Output the (X, Y) coordinate of the center of the cell containing the given text.  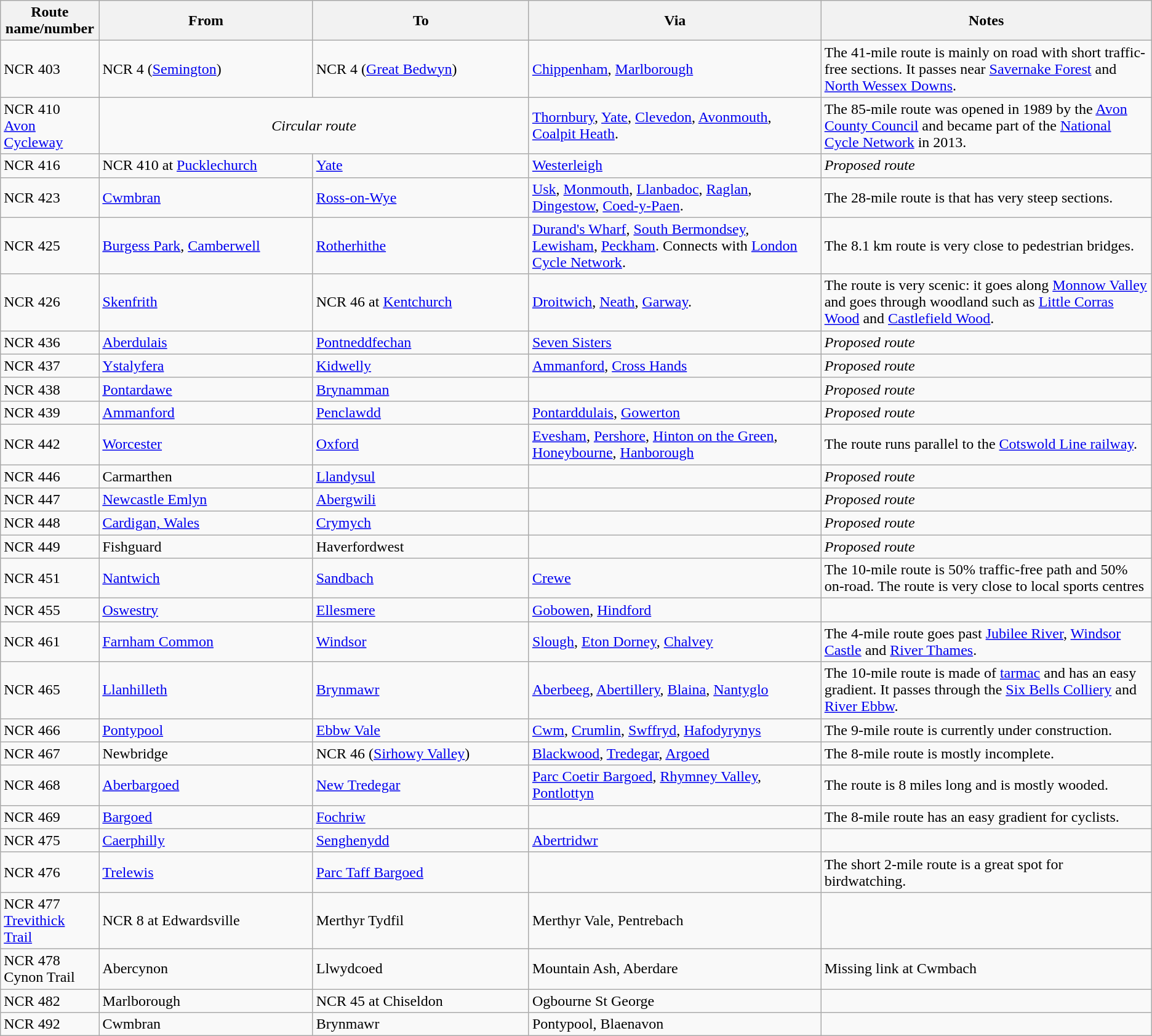
NCR 455 (50, 610)
Abertridwr (674, 840)
Ogbourne St George (674, 1000)
NCR 478 Cynon Trail (50, 969)
The 10-mile route is made of tarmac and has an easy gradient. It passes through the Six Bells Colliery and River Ebbw. (986, 690)
The 41-mile route is mainly on road with short traffic-free sections. It passes near Savernake Forest and North Wessex Downs. (986, 69)
Aberdulais (206, 342)
Oswestry (206, 610)
Burgess Park, Camberwell (206, 246)
Bargoed (206, 817)
Pontypool, Blaenavon (674, 1024)
NCR 403 (50, 69)
Cwm, Crumlin, Swffryd, Hafodyrynys (674, 730)
Windsor (421, 641)
Llwydcoed (421, 969)
NCR 410 at Pucklechurch (206, 166)
The route runs parallel to the Cotswold Line railway. (986, 444)
Merthyr Tydfil (421, 920)
NCR 436 (50, 342)
Pontardawe (206, 389)
The route is very scenic: it goes along Monnow Valley and goes through woodland such as Little Corras Wood and Castlefield Wood. (986, 302)
Penclawdd (421, 412)
Abergwili (421, 500)
The route is 8 miles long and is mostly wooded. (986, 785)
Ross-on-Wye (421, 197)
Droitwich, Neath, Garway. (674, 302)
Crymych (421, 523)
Llanhilleth (206, 690)
The 10-mile route is 50% traffic-free path and 50% on-road. The route is very close to local sports centres (986, 579)
NCR 425 (50, 246)
Ebbw Vale (421, 730)
Durand's Wharf, South Bermondsey, Lewisham, Peckham. Connects with London Cycle Network. (674, 246)
NCR 426 (50, 302)
Slough, Eton Dorney, Chalvey (674, 641)
Parc Taff Bargoed (421, 872)
Llandysul (421, 476)
The 8-mile route has an easy gradient for cyclists. (986, 817)
NCR 446 (50, 476)
NCR 4 (Semington) (206, 69)
To (421, 21)
Brynamman (421, 389)
The 9-mile route is currently under construction. (986, 730)
NCR 475 (50, 840)
NCR 410 Avon Cycleway (50, 126)
The 8-mile route is mostly incomplete. (986, 753)
Oxford (421, 444)
NCR 451 (50, 579)
Mountain Ash, Aberdare (674, 969)
Via (674, 21)
Trelewis (206, 872)
The short 2-mile route is a great spot for birdwatching. (986, 872)
Ystalyfera (206, 366)
Pontarddulais, Gowerton (674, 412)
The 4-mile route goes past Jubilee River, Windsor Castle and River Thames. (986, 641)
The 85-mile route was opened in 1989 by the Avon County Council and became part of the National Cycle Network in 2013. (986, 126)
New Tredegar (421, 785)
NCR 467 (50, 753)
NCR 46 at Kentchurch (421, 302)
NCR 442 (50, 444)
NCR 439 (50, 412)
Nantwich (206, 579)
The 28-mile route is that has very steep sections. (986, 197)
NCR 461 (50, 641)
Newcastle Emlyn (206, 500)
Usk, Monmouth, Llanbadoc, Raglan, Dingestow, Coed-y-Paen. (674, 197)
NCR 469 (50, 817)
NCR 447 (50, 500)
Kidwelly (421, 366)
NCR 448 (50, 523)
Ammanford (206, 412)
NCR 4 (Great Bedwyn) (421, 69)
Carmarthen (206, 476)
Parc Coetir Bargoed, Rhymney Valley, Pontlottyn (674, 785)
Blackwood, Tredegar, Argoed (674, 753)
Worcester (206, 444)
Route name/number (50, 21)
Fishguard (206, 547)
Gobowen, Hindford (674, 610)
NCR 423 (50, 197)
Marlborough (206, 1000)
Westerleigh (674, 166)
NCR 46 (Sirhowy Valley) (421, 753)
NCR 465 (50, 690)
From (206, 21)
Newbridge (206, 753)
Skenfrith (206, 302)
NCR 482 (50, 1000)
Rotherhithe (421, 246)
Fochriw (421, 817)
Caerphilly (206, 840)
Cardigan, Wales (206, 523)
Missing link at Cwmbach (986, 969)
The 8.1 km route is very close to pedestrian bridges. (986, 246)
NCR 438 (50, 389)
Aberbeeg, Abertillery, Blaina, Nantyglo (674, 690)
Evesham, Pershore, Hinton on the Green, Honeybourne, Hanborough (674, 444)
NCR 416 (50, 166)
Sandbach (421, 579)
Notes (986, 21)
Pontypool (206, 730)
NCR 45 at Chiseldon (421, 1000)
Ellesmere (421, 610)
NCR 437 (50, 366)
Haverfordwest (421, 547)
NCR 468 (50, 785)
NCR 477 Trevithick Trail (50, 920)
Farnham Common (206, 641)
Ammanford, Cross Hands (674, 366)
Pontneddfechan (421, 342)
Aberbargoed (206, 785)
Chippenham, Marlborough (674, 69)
Abercynon (206, 969)
NCR 466 (50, 730)
NCR 449 (50, 547)
Merthyr Vale, Pentrebach (674, 920)
NCR 8 at Edwardsville (206, 920)
Seven Sisters (674, 342)
Yate (421, 166)
Crewe (674, 579)
Senghenydd (421, 840)
Circular route (314, 126)
NCR 476 (50, 872)
NCR 492 (50, 1024)
Thornbury, Yate, Clevedon, Avonmouth, Coalpit Heath. (674, 126)
